Capture the cell that displays the provided text and extract its [X, Y] central coordinate. 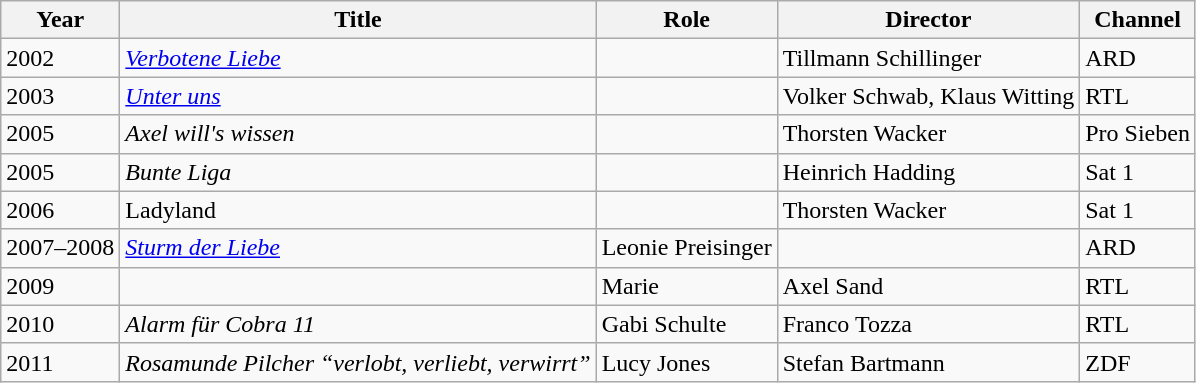
2011 [60, 362]
Axel Sand [928, 286]
Tillmann Schillinger [928, 58]
Volker Schwab, Klaus Witting [928, 96]
Ladyland [358, 210]
2010 [60, 324]
Heinrich Hadding [928, 172]
Verbotene Liebe [358, 58]
Bunte Liga [358, 172]
2006 [60, 210]
Unter uns [358, 96]
Channel [1138, 20]
2002 [60, 58]
2009 [60, 286]
Gabi Schulte [686, 324]
2007–2008 [60, 248]
ZDF [1138, 362]
Alarm für Cobra 11 [358, 324]
Axel will's wissen [358, 134]
Pro Sieben [1138, 134]
Leonie Preisinger [686, 248]
Director [928, 20]
Marie [686, 286]
Stefan Bartmann [928, 362]
Rosamunde Pilcher “verlobt, verliebt, verwirrt” [358, 362]
Franco Tozza [928, 324]
Title [358, 20]
Lucy Jones [686, 362]
Sturm der Liebe [358, 248]
2003 [60, 96]
Year [60, 20]
Role [686, 20]
